Detect which cell encompasses the target text, then output its [x, y] center coordinate. 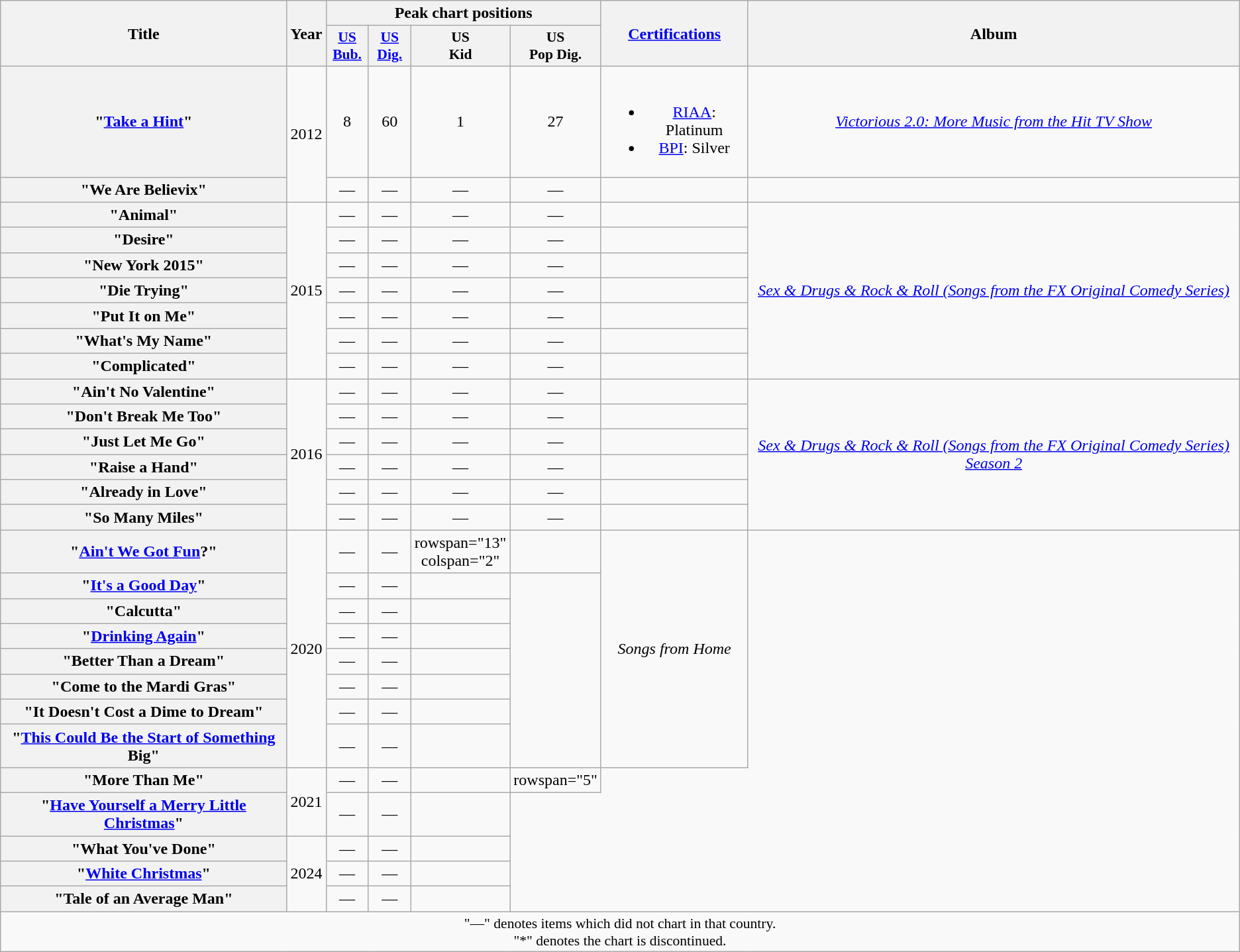
"Take a Hint" [144, 122]
"Calcutta" [144, 611]
Sex & Drugs & Rock & Roll (Songs from the FX Original Comedy Series) Season 2 [994, 454]
1 [460, 122]
"More Than Me" [144, 780]
27 [556, 122]
2021 [306, 802]
"It's a Good Day" [144, 586]
2016 [306, 454]
"Just Let Me Go" [144, 442]
2012 [306, 134]
"Drinking Again" [144, 636]
2024 [306, 874]
Title [144, 33]
USPop Dig. [556, 46]
"Have Yourself a Merry Little Christmas" [144, 814]
"Don't Break Me Too" [144, 417]
"Desire" [144, 240]
Victorious 2.0: More Music from the Hit TV Show [994, 122]
Peak chart positions [464, 13]
rowspan="5" [556, 780]
2020 [306, 649]
60 [389, 122]
"Put It on Me" [144, 315]
"Ain't We Got Fun?" [144, 551]
"Already in Love" [144, 492]
"What's My Name" [144, 341]
"This Could Be the Start of Something Big" [144, 746]
"Tale of an Average Man" [144, 899]
"Die Trying" [144, 290]
"Complicated" [144, 366]
"So Many Miles" [144, 517]
"New York 2015" [144, 265]
RIAA: PlatinumBPI: Silver [674, 122]
"What You've Done" [144, 849]
Year [306, 33]
"Ain't No Valentine" [144, 392]
USKid [460, 46]
Songs from Home [674, 649]
"It Doesn't Cost a Dime to Dream" [144, 712]
Sex & Drugs & Rock & Roll (Songs from the FX Original Comedy Series) [994, 290]
"Raise a Hand" [144, 467]
"—" denotes items which did not chart in that country."*" denotes the chart is discontinued. [620, 931]
"White Christmas" [144, 874]
USDig. [389, 46]
USBub. [347, 46]
rowspan="13" colspan="2" [460, 551]
"We Are Believix" [144, 189]
"Animal" [144, 215]
8 [347, 122]
Certifications [674, 33]
Album [994, 33]
"Come to the Mardi Gras" [144, 686]
"Better Than a Dream" [144, 661]
2015 [306, 290]
